Return the [X, Y] coordinate for the center point of the cell that contains the specified text.  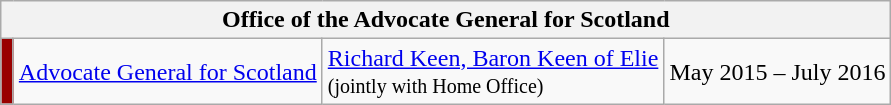
May 2015 – July 2016 [778, 72]
Advocate General for Scotland [168, 72]
Richard Keen, Baron Keen of Elie(jointly with Home Office) [493, 72]
Office of the Advocate General for Scotland [446, 20]
